From the cell containing the given text, extract its center point as (x, y) coordinate. 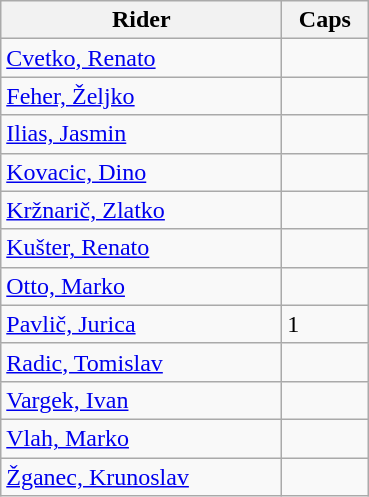
Kovacic, Dino (142, 172)
Cvetko, Renato (142, 58)
1 (325, 324)
Vargek, Ivan (142, 400)
Kržnarič, Zlatko (142, 210)
Vlah, Marko (142, 438)
Radic, Tomislav (142, 362)
Rider (142, 20)
Žganec, Krunoslav (142, 477)
Otto, Marko (142, 286)
Kušter, Renato (142, 248)
Pavlič, Jurica (142, 324)
Ilias, Jasmin (142, 134)
Caps (325, 20)
Feher, Željko (142, 96)
